Provide the (x, y) coordinate of the cell's center where the given text is located.  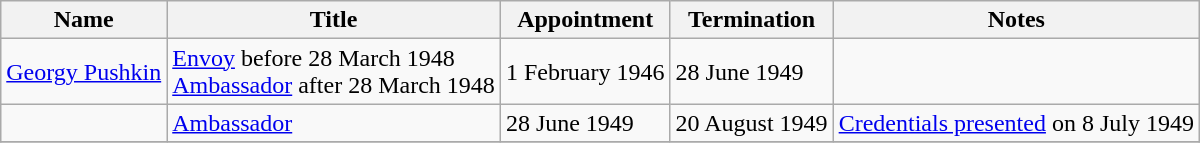
Notes (1016, 20)
Credentials presented on 8 July 1949 (1016, 123)
Title (334, 20)
20 August 1949 (752, 123)
Termination (752, 20)
Ambassador (334, 123)
Appointment (585, 20)
Envoy before 28 March 1948Ambassador after 28 March 1948 (334, 72)
Georgy Pushkin (84, 72)
1 February 1946 (585, 72)
Name (84, 20)
